Search for the cell housing the specified text and yield its [X, Y] center coordinate. 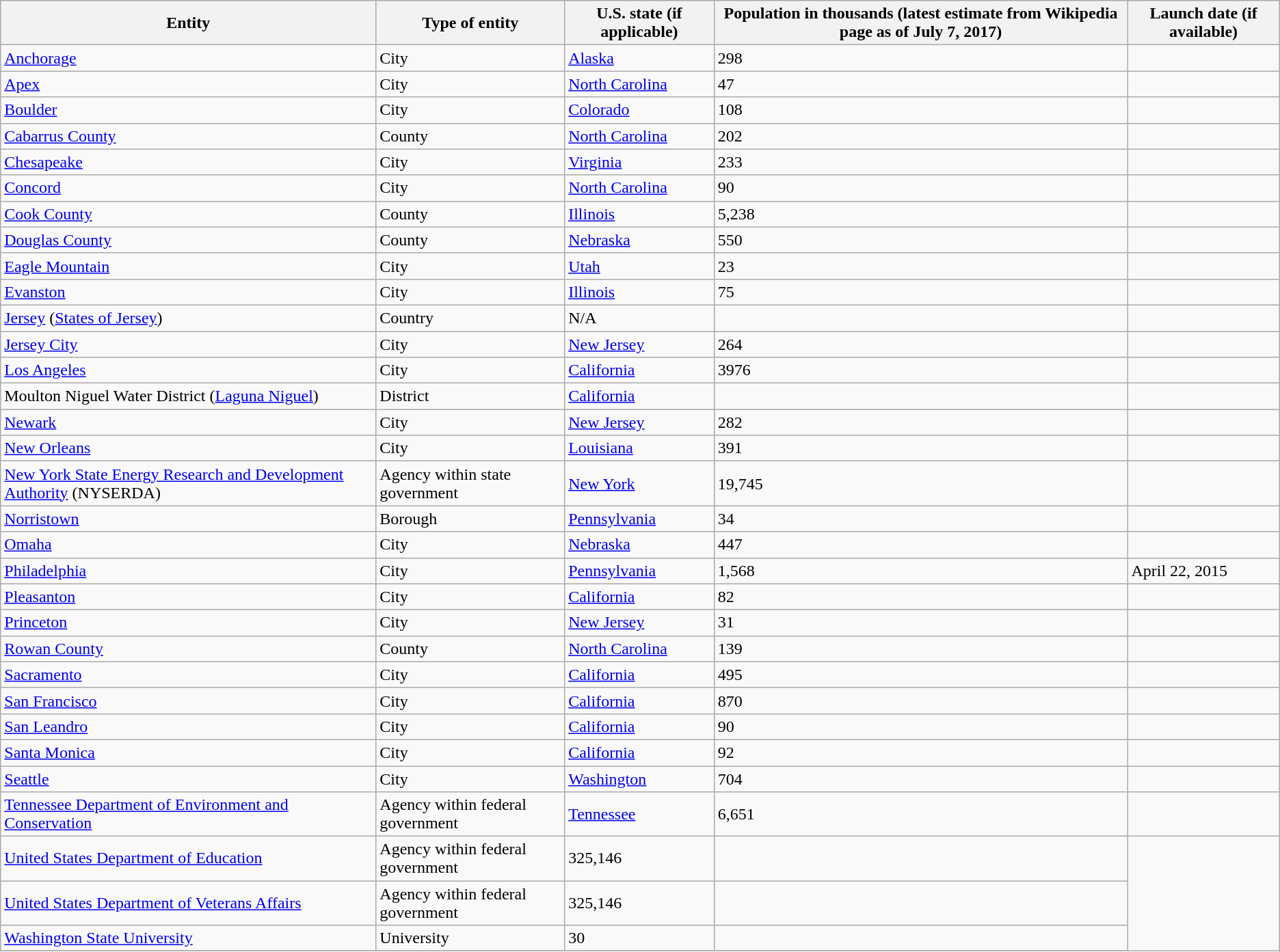
Concord [189, 188]
New Orleans [189, 448]
Cook County [189, 214]
23 [920, 266]
447 [920, 545]
82 [920, 597]
Boulder [189, 110]
282 [920, 422]
Louisiana [639, 448]
550 [920, 240]
34 [920, 519]
Cabarrus County [189, 136]
Apex [189, 84]
Anchorage [189, 58]
United States Department of Veterans Affairs [189, 903]
Princeton [189, 623]
298 [920, 58]
704 [920, 778]
1,568 [920, 571]
Utah [639, 266]
San Leandro [189, 726]
Norristown [189, 519]
Washington [639, 778]
Rowan County [189, 649]
Jersey City [189, 344]
108 [920, 110]
391 [920, 448]
Tennessee Department of Environment and Conservation [189, 815]
Moulton Niguel Water District (Laguna Niguel) [189, 396]
Los Angeles [189, 370]
92 [920, 752]
University [470, 938]
870 [920, 701]
264 [920, 344]
Country [470, 318]
Agency within state government [470, 484]
3976 [920, 370]
Sacramento [189, 675]
Jersey (States of Jersey) [189, 318]
30 [639, 938]
202 [920, 136]
Evanston [189, 292]
U.S. state (if applicable) [639, 23]
Virginia [639, 162]
75 [920, 292]
United States Department of Education [189, 858]
Washington State University [189, 938]
N/A [639, 318]
139 [920, 649]
Population in thousands (latest estimate from Wikipedia page as of July 7, 2017) [920, 23]
233 [920, 162]
19,745 [920, 484]
Chesapeake [189, 162]
Type of entity [470, 23]
April 22, 2015 [1203, 571]
6,651 [920, 815]
Douglas County [189, 240]
495 [920, 675]
San Francisco [189, 701]
Philadelphia [189, 571]
5,238 [920, 214]
Eagle Mountain [189, 266]
Launch date (if available) [1203, 23]
Pleasanton [189, 597]
New York State Energy Research and Development Authority (NYSERDA) [189, 484]
Alaska [639, 58]
Borough [470, 519]
District [470, 396]
47 [920, 84]
Colorado [639, 110]
31 [920, 623]
Omaha [189, 545]
Santa Monica [189, 752]
Newark [189, 422]
Tennessee [639, 815]
Seattle [189, 778]
New York [639, 484]
Entity [189, 23]
